Identify which cell holds the provided text, then report its [X, Y] central coordinate. 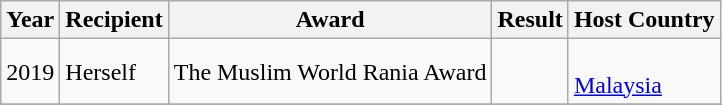
The Muslim World Rania Award [330, 72]
Result [530, 20]
Award [330, 20]
Recipient [114, 20]
Year [30, 20]
2019 [30, 72]
Herself [114, 72]
Malaysia [644, 72]
Host Country [644, 20]
